Detect which cell encompasses the target text, then output its [x, y] center coordinate. 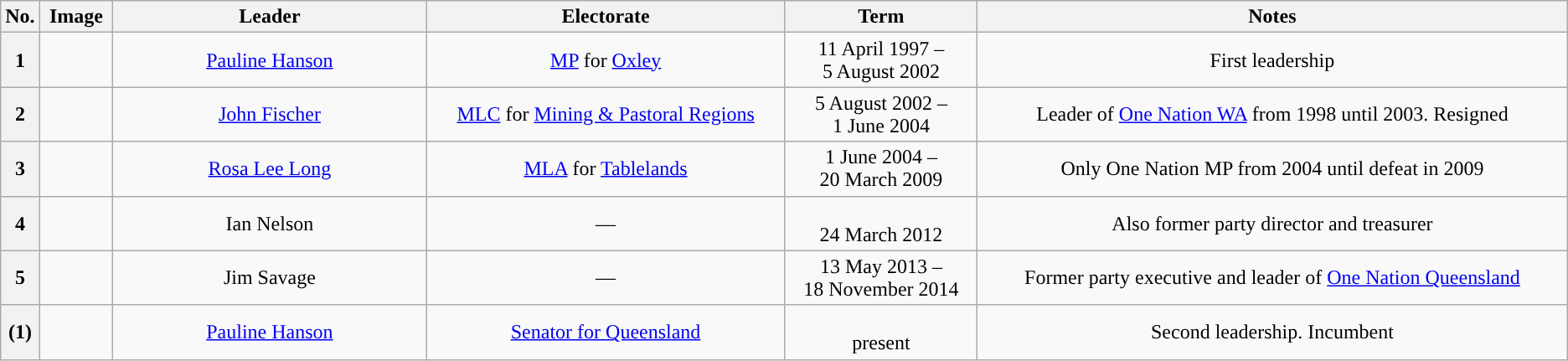
John Fischer [270, 114]
1 [20, 60]
No. [20, 17]
Senator for Queensland [606, 332]
Also former party director and treasurer [1273, 223]
Notes [1273, 17]
(1) [20, 332]
present [881, 332]
Term [881, 17]
First leadership [1273, 60]
Image [76, 17]
Jim Savage [270, 278]
5 August 2002 –1 June 2004 [881, 114]
11 April 1997 –5 August 2002 [881, 60]
Electorate [606, 17]
24 March 2012 [881, 223]
Ian Nelson [270, 223]
MP for Oxley [606, 60]
13 May 2013 –18 November 2014 [881, 278]
MLA for Tablelands [606, 169]
Leader [270, 17]
3 [20, 169]
1 June 2004 –20 March 2009 [881, 169]
5 [20, 278]
Second leadership. Incumbent [1273, 332]
MLC for Mining & Pastoral Regions [606, 114]
Former party executive and leader of One Nation Queensland [1273, 278]
2 [20, 114]
Leader of One Nation WA from 1998 until 2003. Resigned [1273, 114]
Only One Nation MP from 2004 until defeat in 2009 [1273, 169]
4 [20, 223]
Rosa Lee Long [270, 169]
